Pinpoint the cell where the given text exists, returning its [x, y] midpoint coordinate. 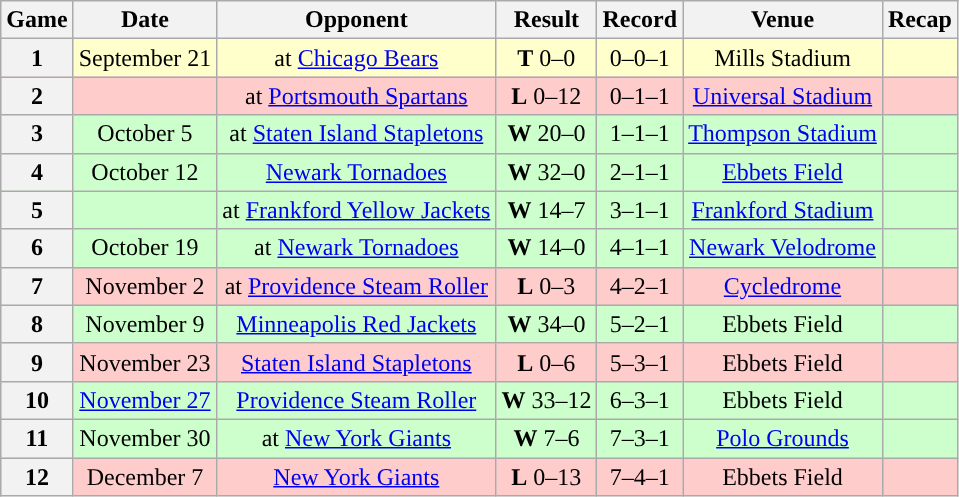
Thompson Stadium [783, 134]
at New York Giants [356, 438]
5–3–1 [640, 362]
3–1–1 [640, 210]
W 14–7 [546, 210]
W 20–0 [546, 134]
Venue [783, 20]
Polo Grounds [783, 438]
11 [37, 438]
November 30 [145, 438]
W 7–6 [546, 438]
5 [37, 210]
L 0–6 [546, 362]
at Providence Steam Roller [356, 286]
9 [37, 362]
10 [37, 400]
September 21 [145, 58]
at Frankford Yellow Jackets [356, 210]
November 23 [145, 362]
December 7 [145, 477]
October 19 [145, 248]
L 0–3 [546, 286]
Frankford Stadium [783, 210]
October 5 [145, 134]
1 [37, 58]
L 0–12 [546, 96]
Record [640, 20]
4–2–1 [640, 286]
Recap [920, 20]
6 [37, 248]
Game [37, 20]
Result [546, 20]
0–1–1 [640, 96]
T 0–0 [546, 58]
Providence Steam Roller [356, 400]
0–0–1 [640, 58]
Universal Stadium [783, 96]
New York Giants [356, 477]
12 [37, 477]
at Chicago Bears [356, 58]
7–4–1 [640, 477]
W 32–0 [546, 172]
Newark Velodrome [783, 248]
October 12 [145, 172]
November 2 [145, 286]
at Portsmouth Spartans [356, 96]
November 27 [145, 400]
November 9 [145, 324]
Newark Tornadoes [356, 172]
3 [37, 134]
Minneapolis Red Jackets [356, 324]
at Newark Tornadoes [356, 248]
4 [37, 172]
Staten Island Stapletons [356, 362]
Date [145, 20]
7–3–1 [640, 438]
W 33–12 [546, 400]
W 34–0 [546, 324]
L 0–13 [546, 477]
8 [37, 324]
2–1–1 [640, 172]
5–2–1 [640, 324]
Cycledrome [783, 286]
4–1–1 [640, 248]
at Staten Island Stapletons [356, 134]
Mills Stadium [783, 58]
Opponent [356, 20]
2 [37, 96]
7 [37, 286]
1–1–1 [640, 134]
W 14–0 [546, 248]
6–3–1 [640, 400]
